Output the (X, Y) coordinate of the center of the cell containing the given text.  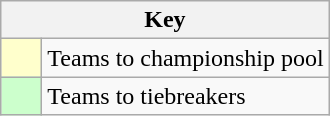
Teams to tiebreakers (186, 96)
Teams to championship pool (186, 58)
Key (165, 20)
